Find where the given text appears and provide that cell's center as [X, Y] coordinate. 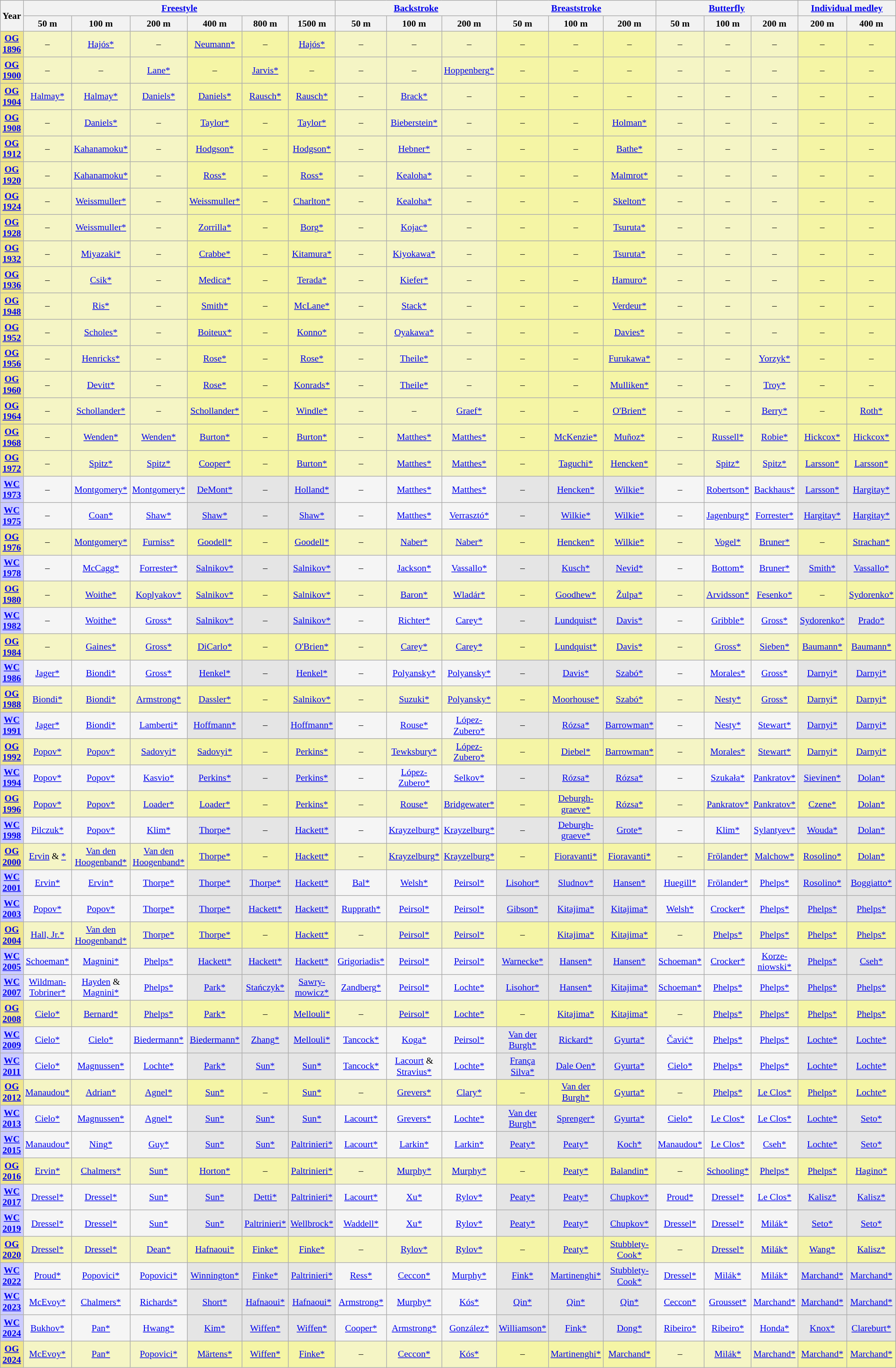
OG 1932 [12, 254]
Butterfly [727, 8]
Stack* [414, 306]
Bukhov* [47, 1328]
OG 2020 [12, 1249]
Dong* [629, 1328]
Muñoz* [629, 437]
OG 1924 [12, 201]
WC 2019 [12, 1224]
Davies* [629, 333]
Märtens* [215, 1355]
Moorhouse* [576, 700]
Konno* [312, 333]
OG 1912 [12, 149]
Bridgewater* [469, 804]
Zhang* [265, 1040]
1500 m [312, 24]
Koga* [414, 1040]
Medica* [215, 280]
WC 2022 [12, 1276]
Wildman-Tobriner* [47, 988]
Jackson* [414, 568]
OG 1952 [12, 333]
Hayden & Magnini* [101, 988]
OG 1980 [12, 594]
Verrasztó* [469, 516]
Bernard* [101, 1013]
OG 1904 [12, 97]
WC 2011 [12, 1066]
Koplyakov* [159, 594]
WC 1986 [12, 673]
OG 1964 [12, 411]
Sieben* [774, 646]
Kasvio* [159, 778]
OG 2000 [12, 857]
Balandin* [629, 1171]
WC 2001 [12, 882]
OG 1984 [12, 646]
Kiyokawa* [414, 254]
WC 2005 [12, 961]
Kiefer* [414, 280]
Kojac* [414, 227]
McCagg* [101, 568]
Backhaus* [774, 490]
Czene* [822, 804]
Ris* [101, 306]
WC 1982 [12, 621]
WC 2013 [12, 1119]
Freestyle [179, 8]
Clary* [469, 1092]
Sylantyev* [774, 830]
Bottom* [728, 568]
OG 2024 [12, 1355]
Magnini* [101, 961]
Richards* [159, 1302]
Kusch* [576, 568]
WC 1975 [12, 516]
Ress* [361, 1276]
Zandberg* [361, 988]
Čavić* [680, 1040]
WC 1994 [12, 778]
Grigoriadis* [361, 961]
Hagino* [871, 1171]
Kitamura* [312, 254]
Individual medley [847, 8]
Mulliken* [629, 385]
Taguchi* [576, 463]
OG 2008 [12, 1013]
Brack* [414, 97]
Graef* [469, 411]
Warnecke* [523, 961]
Korze-niowski* [774, 961]
McLane* [312, 306]
Huegill* [680, 882]
Bal* [361, 882]
Kim* [215, 1328]
Breaststroke [576, 8]
Szukała* [728, 778]
Gaines* [101, 646]
OG 1908 [12, 123]
Stańczyk* [265, 988]
Žulpa* [629, 594]
OG 1996 [12, 804]
Crabbe* [215, 254]
Sawry-mowicz* [312, 988]
Hall, Jr.* [47, 935]
Grote* [629, 830]
González* [469, 1328]
Hwang* [159, 1328]
Wang* [822, 1249]
OG 2016 [12, 1171]
Verdeur* [629, 306]
Adrian* [101, 1092]
Detti* [265, 1197]
Neumann* [215, 44]
Rickard* [576, 1040]
Diebel* [576, 752]
Hoppenberg* [469, 70]
Schooling* [728, 1171]
Prado* [871, 621]
Coan* [101, 516]
DeMont* [215, 490]
Devitt* [101, 385]
Hamuro* [629, 280]
Yorzyk* [774, 358]
Richter* [414, 621]
Sprenger* [576, 1119]
OG 1976 [12, 542]
Short* [215, 1302]
Bathe* [629, 149]
Ning* [101, 1145]
Gibson* [523, 909]
Honda* [774, 1328]
Gribble* [728, 621]
Suzuki* [414, 700]
Hebner* [414, 149]
WC 2009 [12, 1040]
WC 1998 [12, 830]
Skelton* [629, 201]
OG 1948 [12, 306]
Strachan* [871, 542]
Charlton* [312, 201]
Robie* [774, 437]
Lacourt & Stravius* [414, 1066]
Vogel* [728, 542]
Arvidsson* [728, 594]
Waddell* [361, 1224]
Henricks* [101, 358]
WC 2007 [12, 988]
OG 1972 [12, 463]
Jarvis* [265, 70]
OG 1956 [12, 358]
Dean* [159, 1249]
Berry* [774, 411]
OG 1992 [12, 752]
WC 2024 [12, 1328]
Goodhew* [576, 594]
Boggiatto* [871, 882]
Scholes* [101, 333]
Terada* [312, 280]
Russell* [728, 437]
OG 1928 [12, 227]
Roth* [871, 411]
Wladár* [469, 594]
Williamson* [523, 1328]
Rupprath* [361, 909]
Bieberstein* [414, 123]
Koch* [629, 1145]
Nevid* [629, 568]
WC 2003 [12, 909]
OG 1936 [12, 280]
Year [12, 15]
800 m [265, 24]
OG 1968 [12, 437]
DiCarlo* [215, 646]
WC 1978 [12, 568]
Windle* [312, 411]
Ervin & * [47, 857]
OG 1920 [12, 175]
Knox* [822, 1328]
Holman* [629, 123]
Pilczuk* [47, 830]
Fesenko* [774, 594]
Guy* [159, 1145]
Malmrot* [629, 175]
Holland* [312, 490]
Furukawa* [629, 358]
WC 2015 [12, 1145]
França Silva* [523, 1066]
Baron* [414, 594]
Grousset* [728, 1302]
Sludnov* [576, 882]
WC 1973 [12, 490]
WC 2023 [12, 1302]
Miyazaki* [101, 254]
Lamberti* [159, 725]
Wellbrock* [312, 1224]
Selkov* [469, 778]
Winnington* [215, 1276]
Backstroke [416, 8]
Oyakawa* [414, 333]
OG 1988 [12, 700]
Robertson* [728, 490]
Dale Oen* [576, 1066]
Furniss* [159, 542]
Clareburt* [871, 1328]
Horton* [215, 1171]
OG 2004 [12, 935]
Borg* [312, 227]
Zorrilla* [215, 227]
OG 1960 [12, 385]
Wouda* [822, 830]
WC 1991 [12, 725]
Konrads* [312, 385]
WC 2017 [12, 1197]
Dassler* [215, 700]
Troy* [774, 385]
Sievinen* [822, 778]
Malchow* [774, 857]
McKenzie* [576, 437]
OG 1896 [12, 44]
Boiteux* [215, 333]
Tewksbury* [414, 752]
OG 1900 [12, 70]
OG 2012 [12, 1092]
Jagenburg* [728, 516]
Lane* [159, 70]
Csik* [101, 280]
